Determine the (X, Y) coordinate at the center of the cell enclosing the given text.  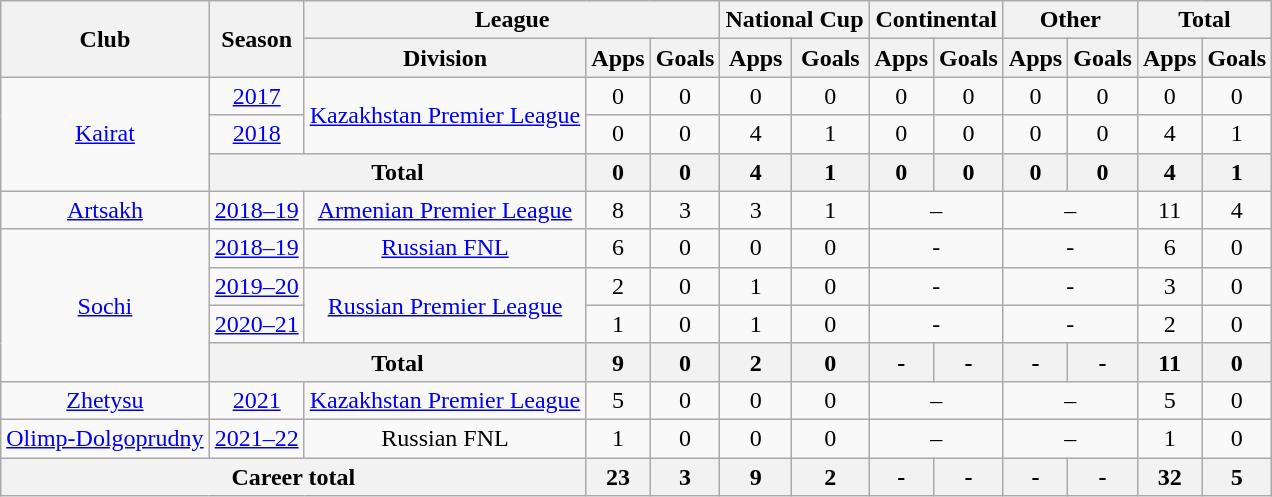
2017 (256, 96)
Armenian Premier League (445, 210)
32 (1169, 477)
2021–22 (256, 438)
8 (618, 210)
Career total (294, 477)
League (512, 20)
23 (618, 477)
2021 (256, 400)
Club (105, 39)
Continental (936, 20)
Other (1070, 20)
National Cup (794, 20)
Russian Premier League (445, 305)
Olimp-Dolgoprudny (105, 438)
Zhetysu (105, 400)
Kairat (105, 134)
2019–20 (256, 286)
Sochi (105, 305)
Division (445, 58)
2018 (256, 134)
Artsakh (105, 210)
Season (256, 39)
2020–21 (256, 324)
